Capture the cell that displays the provided text and extract its [x, y] central coordinate. 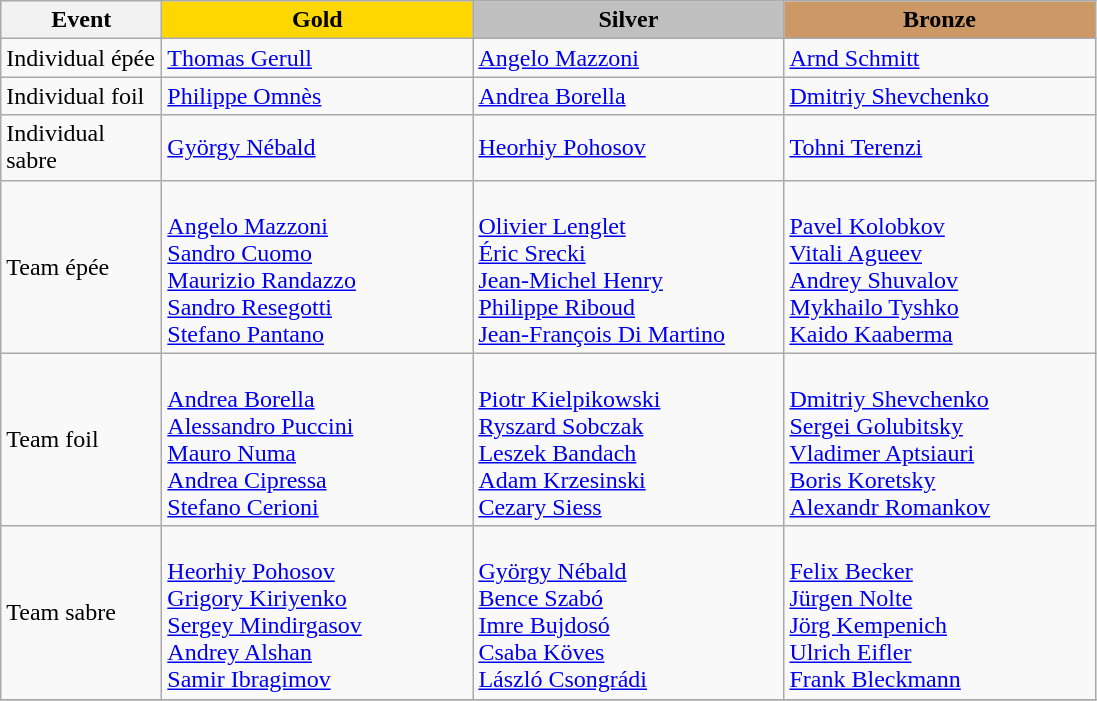
Felix Becker Jürgen Nolte Jörg Kempenich Ulrich Eifler Frank Bleckmann [940, 612]
Andrea Borella [628, 96]
Dmitriy Shevchenko Sergei Golubitsky Vladimer Aptsiauri Boris Koretsky Alexandr Romankov [940, 440]
Team sabre [82, 612]
Piotr Kielpikowski Ryszard Sobczak Leszek Bandach Adam Krzesinski Cezary Siess [628, 440]
Team épée [82, 266]
Andrea Borella Alessandro Puccini Mauro Numa Andrea Cipressa Stefano Cerioni [318, 440]
Individual sabre [82, 148]
György Nébald Bence Szabó Imre Bujdosó Csaba Köves László Csongrádi [628, 612]
Heorhiy Pohosov Grigory Kiriyenko Sergey Mindirgasov Andrey Alshan Samir Ibragimov [318, 612]
György Nébald [318, 148]
Arnd Schmitt [940, 58]
Philippe Omnès [318, 96]
Olivier Lenglet Éric Srecki Jean-Michel Henry Philippe Riboud Jean-François Di Martino [628, 266]
Thomas Gerull [318, 58]
Bronze [940, 20]
Gold [318, 20]
Pavel Kolobkov Vitali Agueev Andrey Shuvalov Mykhailo Tyshko Kaido Kaaberma [940, 266]
Tohni Terenzi [940, 148]
Individual foil [82, 96]
Individual épée [82, 58]
Dmitriy Shevchenko [940, 96]
Team foil [82, 440]
Angelo Mazzoni [628, 58]
Angelo Mazzoni Sandro Cuomo Maurizio Randazzo Sandro Resegotti Stefano Pantano [318, 266]
Silver [628, 20]
Event [82, 20]
Heorhiy Pohosov [628, 148]
